Locate the cell with the specified text and output its (x, y) center coordinate. 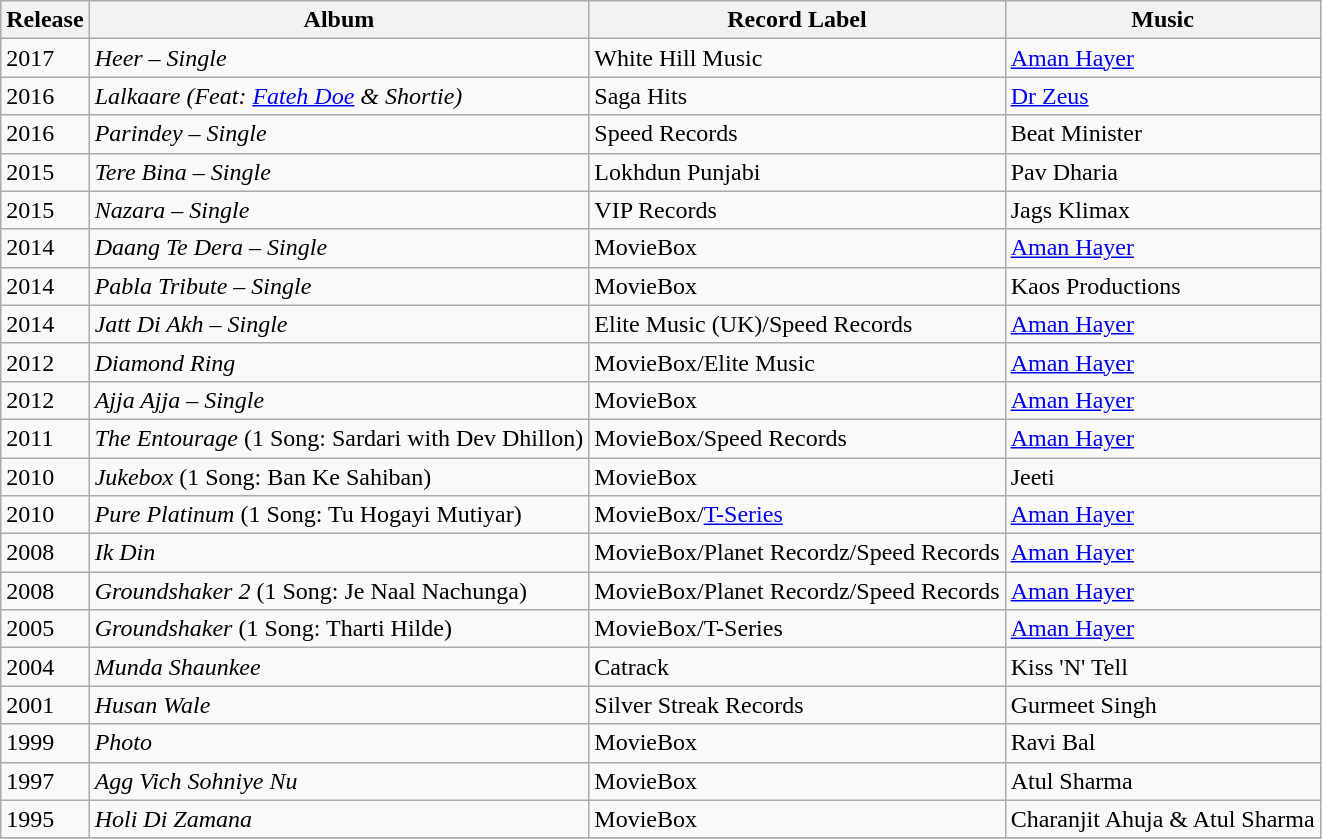
Saga Hits (797, 96)
Record Label (797, 20)
Jukebox (1 Song: Ban Ke Sahiban) (339, 477)
2011 (45, 438)
Kaos Productions (1162, 286)
Husan Wale (339, 705)
Diamond Ring (339, 362)
Silver Streak Records (797, 705)
Groundshaker 2 (1 Song: Je Naal Nachunga) (339, 591)
Parindey – Single (339, 134)
White Hill Music (797, 58)
2017 (45, 58)
2001 (45, 705)
Elite Music (UK)/Speed Records (797, 324)
MovieBox/Speed Records (797, 438)
Lalkaare (Feat: Fateh Doe & Shortie) (339, 96)
Holi Di Zamana (339, 819)
Atul Sharma (1162, 781)
Heer – Single (339, 58)
Pav Dharia (1162, 172)
1999 (45, 743)
Groundshaker (1 Song: Tharti Hilde) (339, 629)
Dr Zeus (1162, 96)
Gurmeet Singh (1162, 705)
Lokhdun Punjabi (797, 172)
Photo (339, 743)
Ik Din (339, 553)
Release (45, 20)
Speed Records (797, 134)
Pabla Tribute – Single (339, 286)
Daang Te Dera – Single (339, 248)
1995 (45, 819)
1997 (45, 781)
Album (339, 20)
Ajja Ajja – Single (339, 400)
Tere Bina – Single (339, 172)
MovieBox/Elite Music (797, 362)
Charanjit Ahuja & Atul Sharma (1162, 819)
VIP Records (797, 210)
Jeeti (1162, 477)
The Entourage (1 Song: Sardari with Dev Dhillon) (339, 438)
Jatt Di Akh – Single (339, 324)
Ravi Bal (1162, 743)
Catrack (797, 667)
Jags Klimax (1162, 210)
Pure Platinum (1 Song: Tu Hogayi Mutiyar) (339, 515)
Agg Vich Sohniye Nu (339, 781)
2004 (45, 667)
Beat Minister (1162, 134)
Nazara – Single (339, 210)
Music (1162, 20)
Munda Shaunkee (339, 667)
Kiss 'N' Tell (1162, 667)
2005 (45, 629)
